Find where the given text appears and provide that cell's center as (x, y) coordinate. 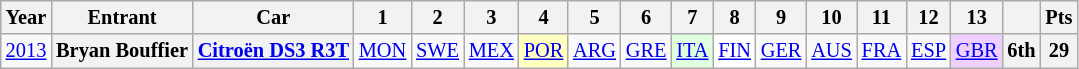
GRE (646, 51)
POR (544, 51)
2013 (26, 51)
7 (692, 17)
Bryan Bouffier (122, 51)
4 (544, 17)
6 (646, 17)
11 (882, 17)
9 (781, 17)
MON (382, 51)
FRA (882, 51)
ARG (594, 51)
13 (977, 17)
Car (274, 17)
AUS (831, 51)
Entrant (122, 17)
MEX (492, 51)
GBR (977, 51)
Citroën DS3 R3T (274, 51)
Year (26, 17)
29 (1058, 51)
1 (382, 17)
Pts (1058, 17)
ESP (928, 51)
5 (594, 17)
FIN (734, 51)
10 (831, 17)
GER (781, 51)
2 (438, 17)
6th (1021, 51)
SWE (438, 51)
12 (928, 17)
8 (734, 17)
3 (492, 17)
ITA (692, 51)
